Return the (X, Y) coordinate for the center point of the cell that contains the specified text.  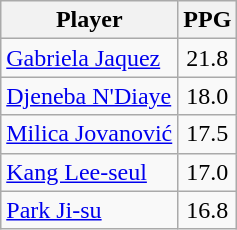
PPG (208, 20)
Milica Jovanović (90, 134)
17.0 (208, 172)
Park Ji-su (90, 210)
16.8 (208, 210)
17.5 (208, 134)
21.8 (208, 58)
Gabriela Jaquez (90, 58)
18.0 (208, 96)
Player (90, 20)
Djeneba N'Diaye (90, 96)
Kang Lee-seul (90, 172)
